Pinpoint the cell where the given text exists, returning its [X, Y] midpoint coordinate. 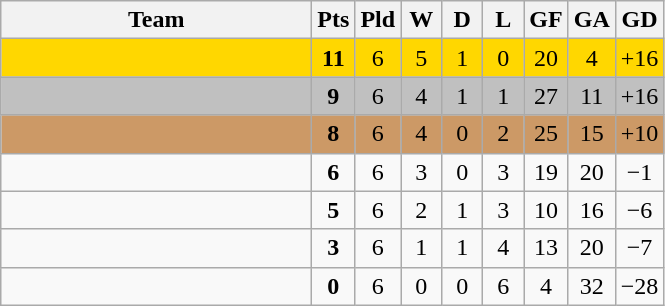
−6 [640, 210]
8 [334, 134]
10 [546, 210]
32 [592, 286]
16 [592, 210]
Pts [334, 20]
W [422, 20]
27 [546, 96]
Team [156, 20]
GF [546, 20]
GD [640, 20]
19 [546, 172]
D [462, 20]
Pld [378, 20]
13 [546, 248]
+10 [640, 134]
25 [546, 134]
−28 [640, 286]
GA [592, 20]
9 [334, 96]
−7 [640, 248]
−1 [640, 172]
L [504, 20]
15 [592, 134]
